Output the [X, Y] coordinate of the center of the cell containing the given text.  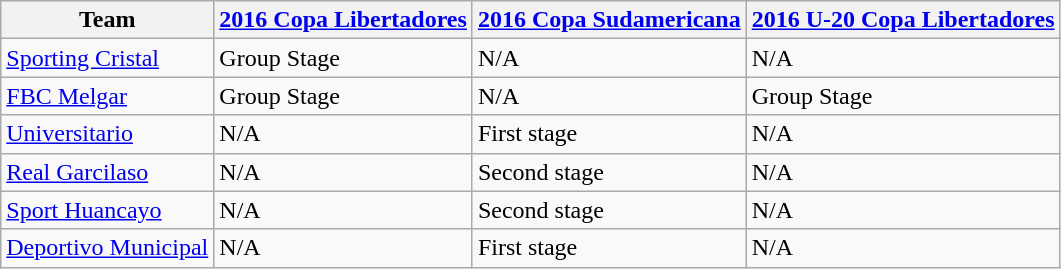
Deportivo Municipal [108, 248]
Sport Huancayo [108, 210]
Sporting Cristal [108, 58]
2016 Copa Sudamericana [609, 20]
2016 Copa Libertadores [344, 20]
Real Garcilaso [108, 172]
Universitario [108, 134]
Team [108, 20]
2016 U-20 Copa Libertadores [903, 20]
FBC Melgar [108, 96]
